Scan for the cell matching the given text and deliver its (x, y) coordinate at center. 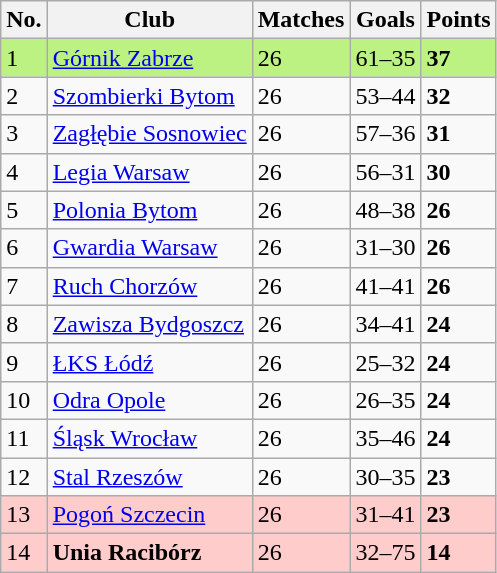
Odra Opole (150, 400)
3 (24, 134)
12 (24, 477)
Points (458, 20)
Pogoń Szczecin (150, 515)
6 (24, 248)
Szombierki Bytom (150, 96)
7 (24, 286)
Matches (301, 20)
30–35 (386, 477)
8 (24, 324)
10 (24, 400)
Zawisza Bydgoszcz (150, 324)
Śląsk Wrocław (150, 438)
2 (24, 96)
56–31 (386, 172)
Stal Rzeszów (150, 477)
1 (24, 58)
57–36 (386, 134)
31–30 (386, 248)
5 (24, 210)
37 (458, 58)
Goals (386, 20)
31–41 (386, 515)
11 (24, 438)
Polonia Bytom (150, 210)
Legia Warsaw (150, 172)
30 (458, 172)
26–35 (386, 400)
32 (458, 96)
41–41 (386, 286)
Unia Racibórz (150, 553)
53–44 (386, 96)
ŁKS Łódź (150, 362)
61–35 (386, 58)
No. (24, 20)
9 (24, 362)
31 (458, 134)
Zagłębie Sosnowiec (150, 134)
Club (150, 20)
34–41 (386, 324)
4 (24, 172)
Ruch Chorzów (150, 286)
Gwardia Warsaw (150, 248)
13 (24, 515)
Górnik Zabrze (150, 58)
25–32 (386, 362)
48–38 (386, 210)
35–46 (386, 438)
32–75 (386, 553)
